Return (x, y) of the center of cell containing provided text 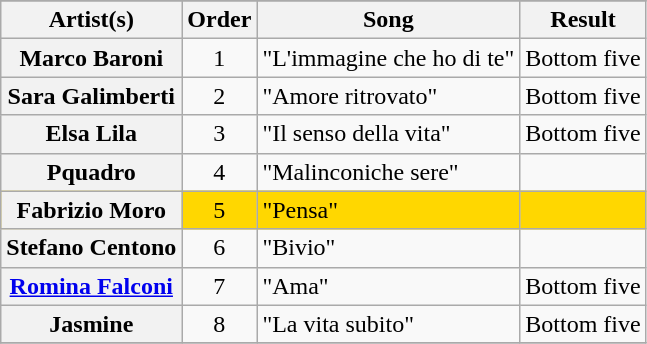
"Malinconiche sere" (388, 172)
"Pensa" (388, 210)
1 (220, 58)
Jasmine (92, 324)
3 (220, 134)
Pquadro (92, 172)
Order (220, 20)
Romina Falconi (92, 286)
Song (388, 20)
Artist(s) (92, 20)
"Amore ritrovato" (388, 96)
Marco Baroni (92, 58)
Sara Galimberti (92, 96)
"Bivio" (388, 248)
"Il senso della vita" (388, 134)
8 (220, 324)
"Ama" (388, 286)
"La vita subito" (388, 324)
Elsa Lila (92, 134)
"L'immagine che ho di te" (388, 58)
5 (220, 210)
Fabrizio Moro (92, 210)
Result (583, 20)
4 (220, 172)
2 (220, 96)
Stefano Centono (92, 248)
6 (220, 248)
7 (220, 286)
